Locate the cell with the specified text and output its (X, Y) center coordinate. 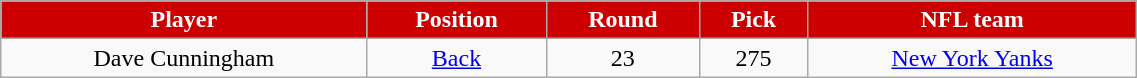
23 (623, 58)
Position (456, 20)
275 (754, 58)
Dave Cunningham (184, 58)
New York Yanks (972, 58)
Player (184, 20)
NFL team (972, 20)
Pick (754, 20)
Round (623, 20)
Back (456, 58)
